Return the (x, y) coordinate for the center point of the cell that contains the specified text.  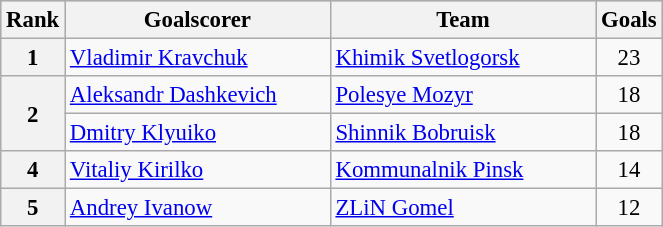
12 (629, 208)
Khimik Svetlogorsk (463, 58)
2 (33, 114)
Rank (33, 20)
Polesye Mozyr (463, 95)
ZLiN Gomel (463, 208)
1 (33, 58)
4 (33, 170)
Vladimir Kravchuk (198, 58)
14 (629, 170)
Vitaliy Kirilko (198, 170)
Team (463, 20)
Shinnik Bobruisk (463, 133)
Goalscorer (198, 20)
Aleksandr Dashkevich (198, 95)
Andrey Ivanow (198, 208)
23 (629, 58)
Kommunalnik Pinsk (463, 170)
Goals (629, 20)
5 (33, 208)
Dmitry Klyuiko (198, 133)
